Search for the cell housing the specified text and yield its [X, Y] center coordinate. 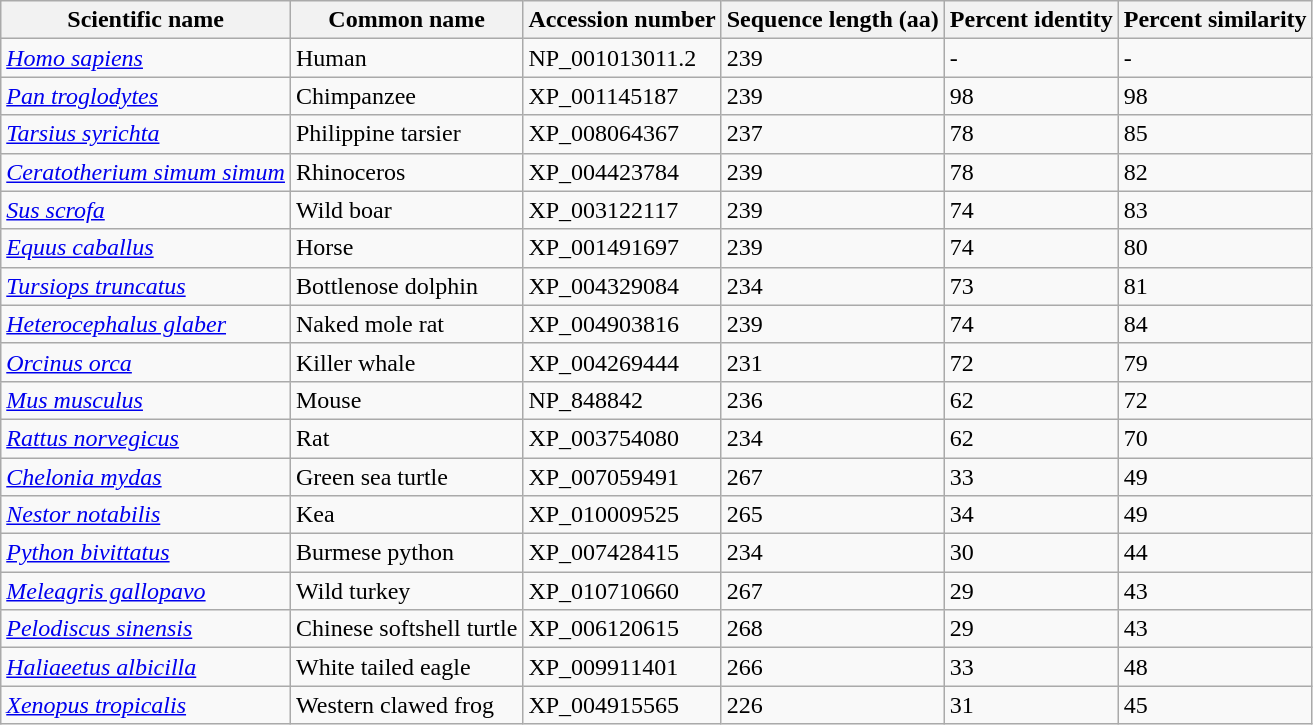
XP_003122117 [622, 210]
Western clawed frog [406, 705]
XP_004915565 [622, 705]
XP_006120615 [622, 629]
Meleagris gallopavo [146, 591]
Chelonia mydas [146, 477]
84 [1215, 324]
Percent identity [1031, 20]
30 [1031, 553]
Common name [406, 20]
Pan troglodytes [146, 96]
XP_007059491 [622, 477]
31 [1031, 705]
Scientific name [146, 20]
Nestor notabilis [146, 515]
Chimpanzee [406, 96]
79 [1215, 362]
81 [1215, 286]
Green sea turtle [406, 477]
XP_010009525 [622, 515]
Pelodiscus sinensis [146, 629]
XP_009911401 [622, 667]
XP_008064367 [622, 134]
Heterocephalus glaber [146, 324]
Sus scrofa [146, 210]
83 [1215, 210]
Tursiops truncatus [146, 286]
82 [1215, 172]
Naked mole rat [406, 324]
73 [1031, 286]
XP_004423784 [622, 172]
Mus musculus [146, 400]
Killer whale [406, 362]
Wild boar [406, 210]
Burmese python [406, 553]
Sequence length (aa) [832, 20]
Rat [406, 438]
Ceratotherium simum simum [146, 172]
44 [1215, 553]
Percent similarity [1215, 20]
Philippine tarsier [406, 134]
Rhinoceros [406, 172]
Chinese softshell turtle [406, 629]
226 [832, 705]
Tarsius syrichta [146, 134]
70 [1215, 438]
XP_004269444 [622, 362]
237 [832, 134]
Human [406, 58]
231 [832, 362]
48 [1215, 667]
Python bivittatus [146, 553]
80 [1215, 248]
XP_004329084 [622, 286]
Mouse [406, 400]
White tailed eagle [406, 667]
XP_001145187 [622, 96]
266 [832, 667]
Rattus norvegicus [146, 438]
Haliaeetus albicilla [146, 667]
85 [1215, 134]
Equus caballus [146, 248]
XP_007428415 [622, 553]
XP_003754080 [622, 438]
Xenopus tropicalis [146, 705]
XP_004903816 [622, 324]
45 [1215, 705]
NP_848842 [622, 400]
Homo sapiens [146, 58]
XP_001491697 [622, 248]
XP_010710660 [622, 591]
Bottlenose dolphin [406, 286]
34 [1031, 515]
268 [832, 629]
Kea [406, 515]
Orcinus orca [146, 362]
NP_001013011.2 [622, 58]
Horse [406, 248]
Wild turkey [406, 591]
265 [832, 515]
236 [832, 400]
Accession number [622, 20]
